For the text-containing cell, return its midpoint in [x, y] coordinate format. 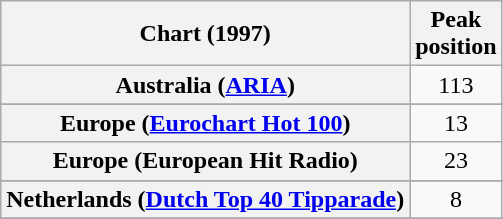
8 [456, 199]
Chart (1997) [206, 34]
Australia (ARIA) [206, 85]
Europe (European Hit Radio) [206, 161]
113 [456, 85]
Europe (Eurochart Hot 100) [206, 123]
13 [456, 123]
Peakposition [456, 34]
Netherlands (Dutch Top 40 Tipparade) [206, 199]
23 [456, 161]
